Extract the (X, Y) coordinate from the center of the cell holding the provided text.  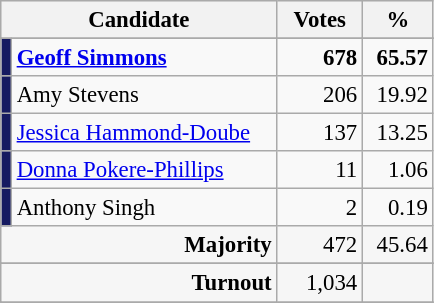
206 (320, 95)
2 (320, 208)
1.06 (398, 170)
678 (320, 58)
Jessica Hammond-Doube (144, 133)
Amy Stevens (144, 95)
Turnout (139, 283)
13.25 (398, 133)
137 (320, 133)
Candidate (139, 20)
65.57 (398, 58)
% (398, 20)
472 (320, 245)
11 (320, 170)
Donna Pokere-Phillips (144, 170)
Majority (139, 245)
Anthony Singh (144, 208)
1,034 (320, 283)
19.92 (398, 95)
0.19 (398, 208)
Votes (320, 20)
Geoff Simmons (144, 58)
45.64 (398, 245)
